Find where the given text appears and provide that cell's center as (X, Y) coordinate. 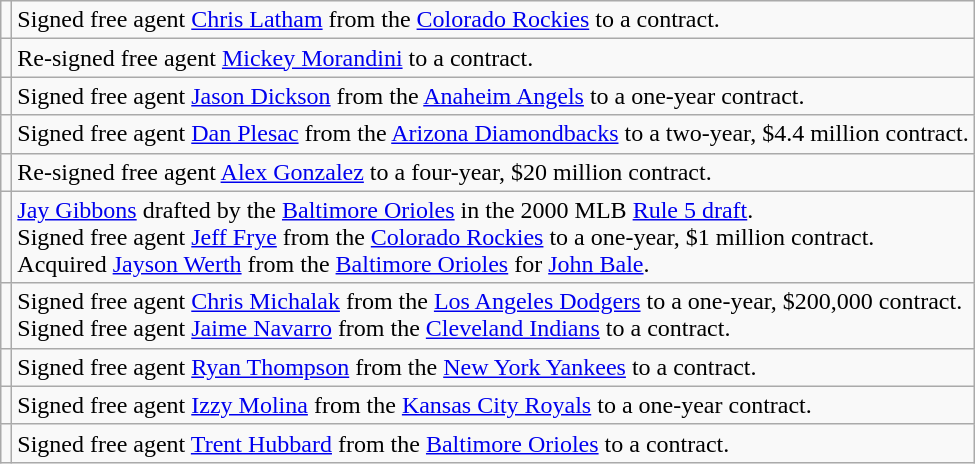
Signed free agent Chris Latham from the Colorado Rockies to a contract. (493, 20)
Signed free agent Trent Hubbard from the Baltimore Orioles to a contract. (493, 443)
Signed free agent Izzy Molina from the Kansas City Royals to a one-year contract. (493, 405)
Re-signed free agent Alex Gonzalez to a four-year, $20 million contract. (493, 172)
Signed free agent Jason Dickson from the Anaheim Angels to a one-year contract. (493, 96)
Signed free agent Dan Plesac from the Arizona Diamondbacks to a two-year, $4.4 million contract. (493, 134)
Re-signed free agent Mickey Morandini to a contract. (493, 58)
Signed free agent Ryan Thompson from the New York Yankees to a contract. (493, 367)
